Provide the (X, Y) coordinate of the cell's center where the given text is located.  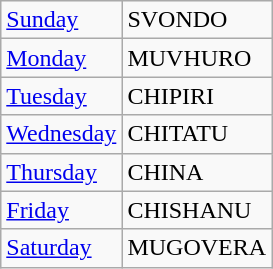
SVONDO (197, 20)
CHISHANU (197, 210)
Monday (62, 58)
MUGOVERA (197, 248)
Sunday (62, 20)
CHITATU (197, 134)
Thursday (62, 172)
Wednesday (62, 134)
Tuesday (62, 96)
CHINA (197, 172)
CHIPIRI (197, 96)
Friday (62, 210)
MUVHURO (197, 58)
Saturday (62, 248)
